Return the [X, Y] coordinate for the center point of the cell that contains the specified text.  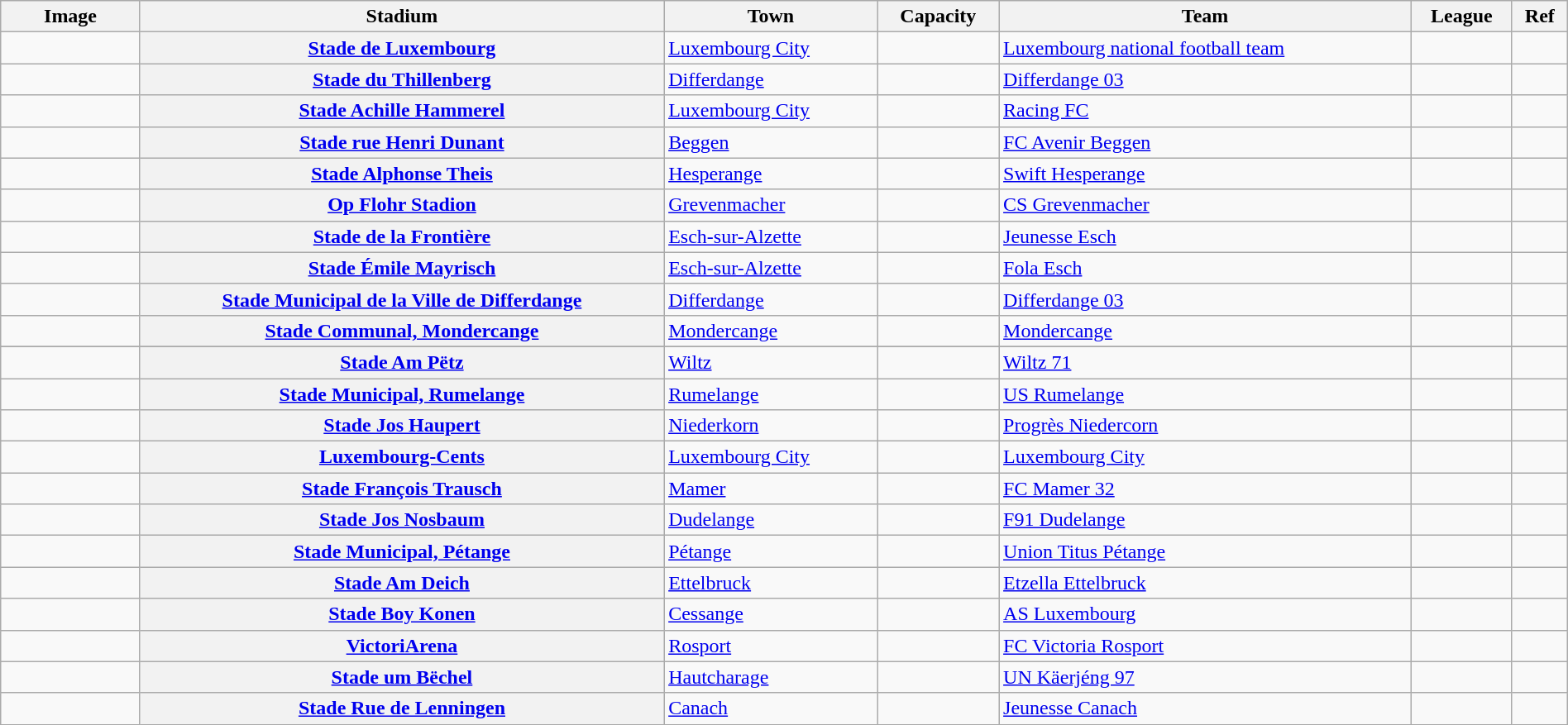
Etzella Ettelbruck [1206, 583]
Luxembourg national football team [1206, 48]
Stade de la Frontière [402, 236]
Stade Municipal de la Ville de Differdange [402, 299]
Stade Jos Haupert [402, 426]
Hautcharage [771, 677]
Fola Esch [1206, 268]
FC Avenir Beggen [1206, 142]
Team [1206, 17]
AS Luxembourg [1206, 614]
CS Grevenmacher [1206, 205]
Stadium [402, 17]
Beggen [771, 142]
Ettelbruck [771, 583]
Op Flohr Stadion [402, 205]
Image [71, 17]
Stade Municipal, Pétange [402, 551]
Rumelange [771, 394]
Stade Alphonse Theis [402, 174]
Racing FC [1206, 111]
FC Mamer 32 [1206, 489]
UN Käerjéng 97 [1206, 677]
Rosport [771, 646]
League [1462, 17]
Stade Municipal, Rumelange [402, 394]
Town [771, 17]
Luxembourg-Cents [402, 457]
Canach [771, 708]
Cessange [771, 614]
Stade um Bëchel [402, 677]
Stade Émile Mayrisch [402, 268]
Wiltz [771, 362]
Stade Boy Konen [402, 614]
Jeunesse Esch [1206, 236]
Stade rue Henri Dunant [402, 142]
Ref [1540, 17]
Pétange [771, 551]
Stade Communal, Mondercange [402, 331]
Progrès Niedercorn [1206, 426]
Niederkorn [771, 426]
Stade Achille Hammerel [402, 111]
US Rumelange [1206, 394]
Stade de Luxembourg [402, 48]
Mamer [771, 489]
Stade Jos Nosbaum [402, 520]
Swift Hesperange [1206, 174]
Capacity [938, 17]
Wiltz 71 [1206, 362]
FC Victoria Rosport [1206, 646]
Stade du Thillenberg [402, 79]
F91 Dudelange [1206, 520]
VictoriArena [402, 646]
Stade Rue de Lenningen [402, 708]
Stade Am Deich [402, 583]
Hesperange [771, 174]
Grevenmacher [771, 205]
Jeunesse Canach [1206, 708]
Stade Am Pëtz [402, 362]
Union Titus Pétange [1206, 551]
Stade François Trausch [402, 489]
Dudelange [771, 520]
